Provide the (x, y) coordinate of the cell's center where the given text is located.  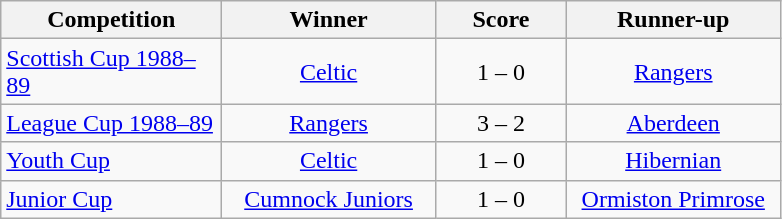
League Cup 1988–89 (112, 123)
Score (500, 20)
Ormiston Primrose (673, 199)
Cumnock Juniors (329, 199)
Hibernian (673, 161)
Aberdeen (673, 123)
Youth Cup (112, 161)
Scottish Cup 1988–89 (112, 72)
Competition (112, 20)
Winner (329, 20)
3 – 2 (500, 123)
Runner-up (673, 20)
Junior Cup (112, 199)
